Provide the [x, y] coordinate of the cell's center where the given text is located.  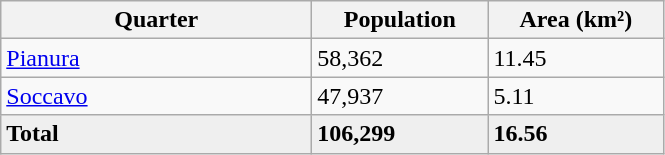
58,362 [400, 58]
Soccavo [156, 96]
Quarter [156, 20]
11.45 [576, 58]
106,299 [400, 134]
Population [400, 20]
47,937 [400, 96]
Total [156, 134]
Pianura [156, 58]
5.11 [576, 96]
16.56 [576, 134]
Area (km²) [576, 20]
